Find where the given text appears and provide that cell's center as (X, Y) coordinate. 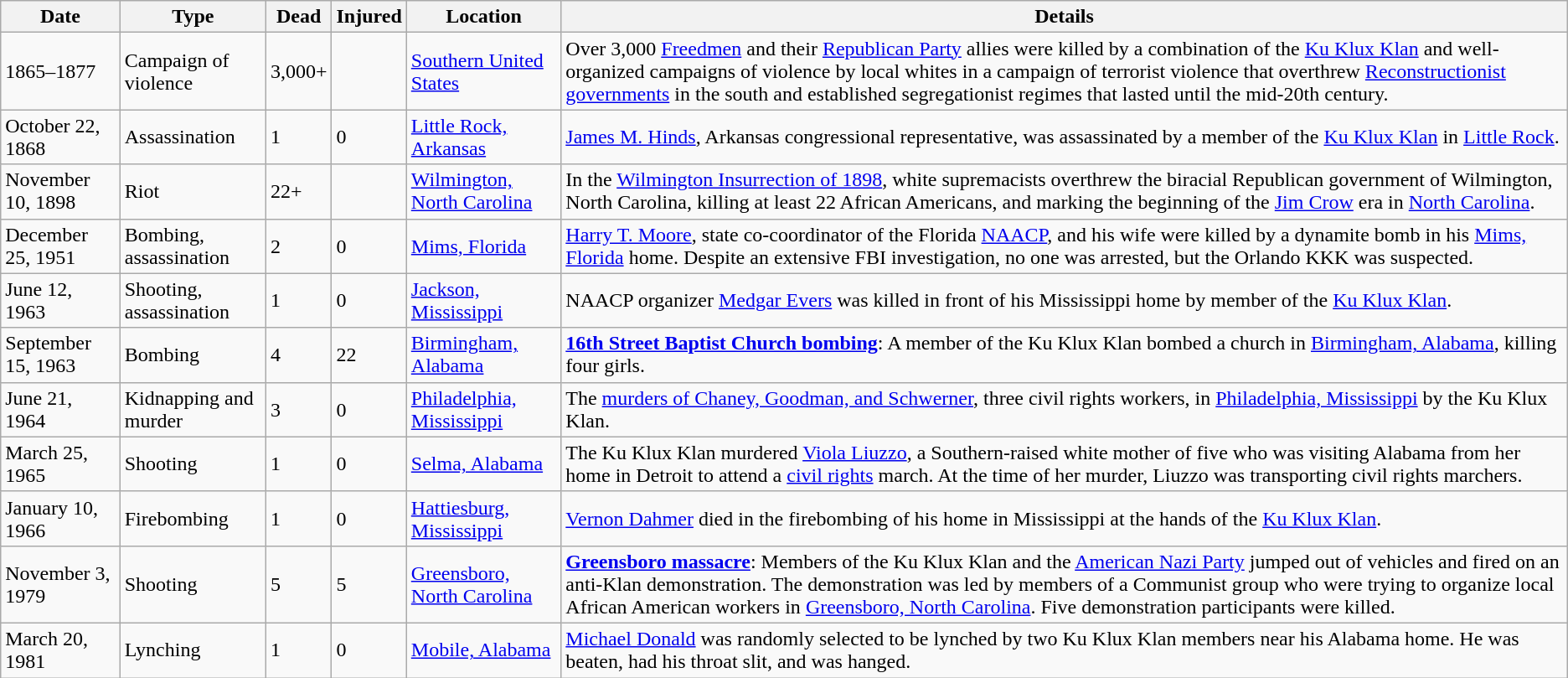
September 15, 1963 (60, 355)
October 22, 1868 (60, 137)
March 25, 1965 (60, 464)
3 (298, 409)
Hattiesburg, Mississippi (483, 518)
Date (60, 17)
January 10, 1966 (60, 518)
Bombing, assassination (193, 246)
Lynching (193, 650)
March 20, 1981 (60, 650)
Location (483, 17)
Vernon Dahmer died in the firebombing of his home in Mississippi at the hands of the Ku Klux Klan. (1064, 518)
Assassination (193, 137)
Shooting, assassination (193, 300)
Little Rock, Arkansas (483, 137)
22+ (298, 191)
Injured (369, 17)
Kidnapping and murder (193, 409)
June 12, 1963 (60, 300)
16th Street Baptist Church bombing: A member of the Ku Klux Klan bombed a church in Birmingham, Alabama, killing four girls. (1064, 355)
Type (193, 17)
Mobile, Alabama (483, 650)
Philadelphia, Mississippi (483, 409)
Details (1064, 17)
Jackson, Mississippi (483, 300)
Bombing (193, 355)
Dead (298, 17)
June 21, 1964 (60, 409)
The murders of Chaney, Goodman, and Schwerner, three civil rights workers, in Philadelphia, Mississippi by the Ku Klux Klan. (1064, 409)
Campaign of violence (193, 71)
December 25, 1951 (60, 246)
November 3, 1979 (60, 584)
Selma, Alabama (483, 464)
Birmingham, Alabama (483, 355)
1865–1877 (60, 71)
Riot (193, 191)
Firebombing (193, 518)
November 10, 1898 (60, 191)
Greensboro, North Carolina (483, 584)
Mims, Florida (483, 246)
James M. Hinds, Arkansas congressional representative, was assassinated by a member of the Ku Klux Klan in Little Rock. (1064, 137)
Wilmington, North Carolina (483, 191)
NAACP organizer Medgar Evers was killed in front of his Mississippi home by member of the Ku Klux Klan. (1064, 300)
4 (298, 355)
Southern United States (483, 71)
22 (369, 355)
3,000+ (298, 71)
2 (298, 246)
